Find where the given text appears and provide that cell's center as (x, y) coordinate. 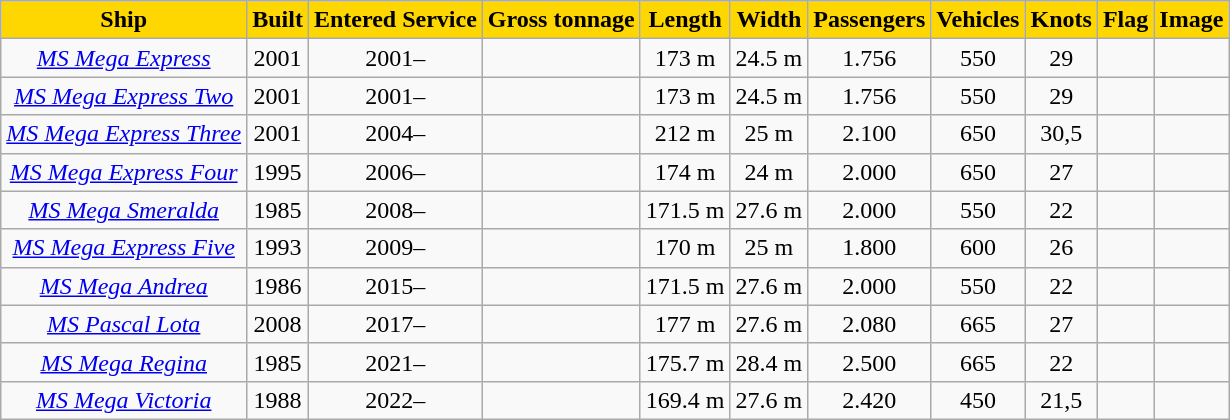
170 m (685, 248)
1986 (278, 286)
2004– (395, 134)
450 (978, 400)
2009– (395, 248)
21,5 (1061, 400)
Built (278, 20)
MS Pascal Lota (124, 324)
2.100 (870, 134)
Flag (1125, 20)
Knots (1061, 20)
600 (978, 248)
28.4 m (769, 362)
2.080 (870, 324)
2.500 (870, 362)
26 (1061, 248)
174 m (685, 172)
2008 (278, 324)
MS Mega Express Five (124, 248)
Gross tonnage (561, 20)
1988 (278, 400)
Vehicles (978, 20)
2006– (395, 172)
1993 (278, 248)
MS Mega Victoria (124, 400)
Ship (124, 20)
2022– (395, 400)
177 m (685, 324)
1995 (278, 172)
212 m (685, 134)
2017– (395, 324)
169.4 m (685, 400)
175.7 m (685, 362)
Entered Service (395, 20)
1.800 (870, 248)
Length (685, 20)
2.420 (870, 400)
2015– (395, 286)
24 m (769, 172)
30,5 (1061, 134)
MS Mega Andrea (124, 286)
2008– (395, 210)
MS Mega Regina (124, 362)
MS Mega Express Four (124, 172)
MS Mega Express Three (124, 134)
Passengers (870, 20)
Image (1192, 20)
MS Mega Express (124, 58)
Width (769, 20)
2021– (395, 362)
MS Mega Express Two (124, 96)
MS Mega Smeralda (124, 210)
